Find where the given text appears and provide that cell's center as [X, Y] coordinate. 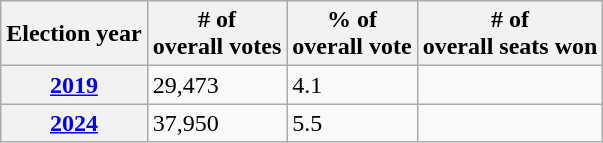
# ofoverall votes [217, 34]
37,950 [217, 123]
2024 [74, 123]
% ofoverall vote [352, 34]
29,473 [217, 85]
5.5 [352, 123]
Election year [74, 34]
# ofoverall seats won [510, 34]
2019 [74, 85]
4.1 [352, 85]
